Output the (x, y) coordinate of the center of the cell containing the given text.  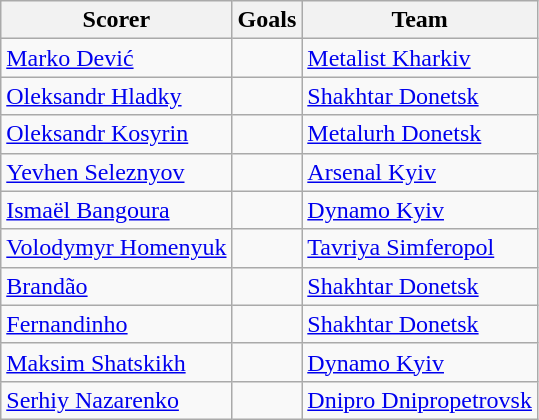
Oleksandr Kosyrin (116, 134)
Metalurh Donetsk (420, 134)
Maksim Shatskikh (116, 362)
Team (420, 20)
Arsenal Kyiv (420, 172)
Yevhen Seleznyov (116, 172)
Oleksandr Hladky (116, 96)
Goals (267, 20)
Ismaël Bangoura (116, 210)
Serhiy Nazarenko (116, 400)
Brandão (116, 286)
Volodymyr Homenyuk (116, 248)
Fernandinho (116, 324)
Tavriya Simferopol (420, 248)
Metalist Kharkiv (420, 58)
Marko Dević (116, 58)
Scorer (116, 20)
Dnipro Dnipropetrovsk (420, 400)
